Capture the cell that displays the provided text and extract its [x, y] central coordinate. 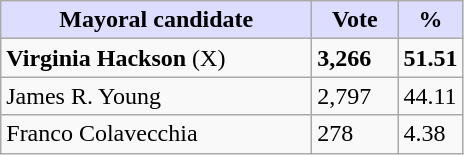
3,266 [355, 58]
278 [355, 134]
2,797 [355, 96]
Mayoral candidate [156, 20]
Vote [355, 20]
44.11 [430, 96]
51.51 [430, 58]
% [430, 20]
4.38 [430, 134]
James R. Young [156, 96]
Virginia Hackson (X) [156, 58]
Franco Colavecchia [156, 134]
